Find where the given text appears and provide that cell's center as [x, y] coordinate. 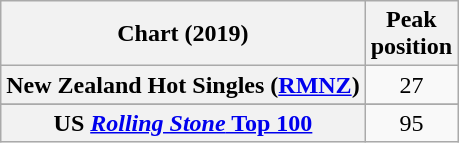
27 [411, 85]
New Zealand Hot Singles (RMNZ) [183, 85]
95 [411, 123]
US Rolling Stone Top 100 [183, 123]
Peakposition [411, 34]
Chart (2019) [183, 34]
